Pinpoint the cell where the given text exists, returning its [X, Y] midpoint coordinate. 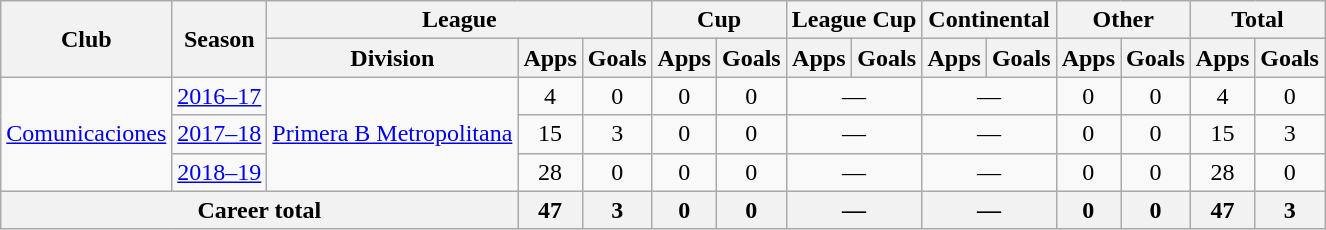
Division [392, 58]
2018–19 [220, 172]
League Cup [854, 20]
2017–18 [220, 134]
Season [220, 39]
2016–17 [220, 96]
Club [86, 39]
Continental [989, 20]
Comunicaciones [86, 134]
Primera B Metropolitana [392, 134]
Career total [260, 210]
Total [1257, 20]
Cup [719, 20]
League [460, 20]
Other [1123, 20]
